From the cell containing the given text, extract its center point as (X, Y) coordinate. 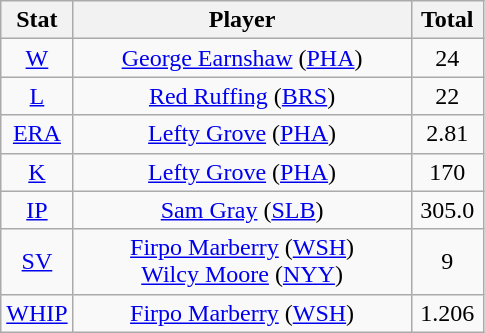
22 (447, 96)
Stat (37, 20)
9 (447, 262)
Player (242, 20)
Red Ruffing (BRS) (242, 96)
L (37, 96)
WHIP (37, 313)
SV (37, 262)
K (37, 172)
Total (447, 20)
IP (37, 210)
1.206 (447, 313)
170 (447, 172)
24 (447, 58)
Sam Gray (SLB) (242, 210)
George Earnshaw (PHA) (242, 58)
Firpo Marberry (WSH) (242, 313)
Firpo Marberry (WSH)Wilcy Moore (NYY) (242, 262)
2.81 (447, 134)
ERA (37, 134)
305.0 (447, 210)
W (37, 58)
